Determine the [X, Y] coordinate at the center of the cell enclosing the given text.  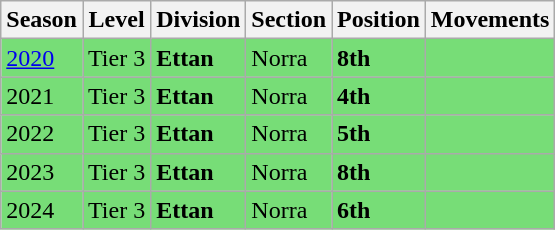
Section [289, 20]
Level [116, 20]
Season [42, 20]
4th [379, 96]
Division [198, 20]
2020 [42, 58]
5th [379, 134]
Position [379, 20]
Movements [490, 20]
2023 [42, 172]
2021 [42, 96]
2024 [42, 210]
6th [379, 210]
2022 [42, 134]
